Return (X, Y) of the center of cell containing provided text 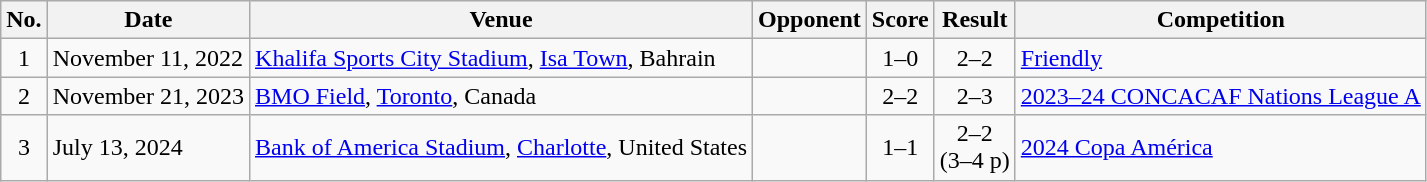
Score (900, 20)
Opponent (810, 20)
Result (974, 20)
1–1 (900, 148)
November 21, 2023 (148, 96)
No. (24, 20)
1 (24, 58)
July 13, 2024 (148, 148)
2–2(3–4 p) (974, 148)
Bank of America Stadium, Charlotte, United States (502, 148)
Competition (1220, 20)
BMO Field, Toronto, Canada (502, 96)
2 (24, 96)
2–3 (974, 96)
Khalifa Sports City Stadium, Isa Town, Bahrain (502, 58)
2023–24 CONCACAF Nations League A (1220, 96)
November 11, 2022 (148, 58)
3 (24, 148)
Date (148, 20)
2024 Copa América (1220, 148)
Venue (502, 20)
Friendly (1220, 58)
1–0 (900, 58)
